Search for the cell housing the specified text and yield its (X, Y) center coordinate. 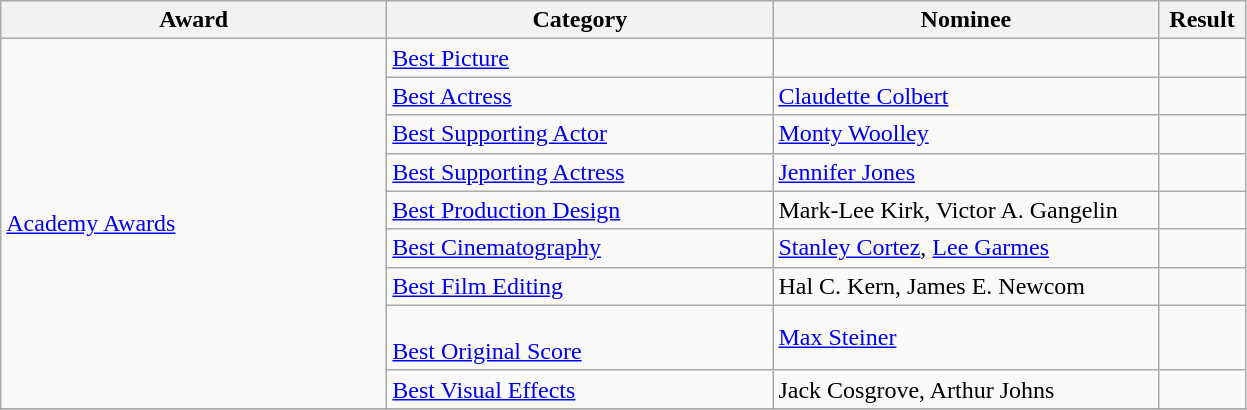
Claudette Colbert (966, 96)
Stanley Cortez, Lee Garmes (966, 248)
Award (194, 20)
Best Original Score (580, 338)
Mark-Lee Kirk, Victor A. Gangelin (966, 210)
Result (1202, 20)
Nominee (966, 20)
Best Actress (580, 96)
Jennifer Jones (966, 172)
Best Visual Effects (580, 389)
Category (580, 20)
Best Film Editing (580, 286)
Max Steiner (966, 338)
Best Picture (580, 58)
Best Cinematography (580, 248)
Best Supporting Actor (580, 134)
Hal C. Kern, James E. Newcom (966, 286)
Best Supporting Actress (580, 172)
Best Production Design (580, 210)
Jack Cosgrove, Arthur Johns (966, 389)
Academy Awards (194, 224)
Monty Woolley (966, 134)
